Locate the cell with the specified text and output its (X, Y) center coordinate. 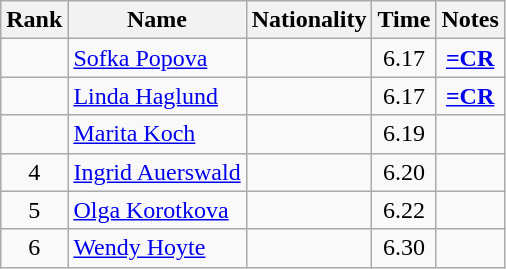
6.22 (404, 210)
5 (34, 210)
Ingrid Auerswald (157, 172)
Notes (470, 20)
Olga Korotkova (157, 210)
6.19 (404, 134)
Rank (34, 20)
6 (34, 248)
Wendy Hoyte (157, 248)
4 (34, 172)
Name (157, 20)
6.30 (404, 248)
Time (404, 20)
Nationality (309, 20)
Marita Koch (157, 134)
6.20 (404, 172)
Sofka Popova (157, 58)
Linda Haglund (157, 96)
